Return the (x, y) coordinate for the center point of the cell that contains the specified text.  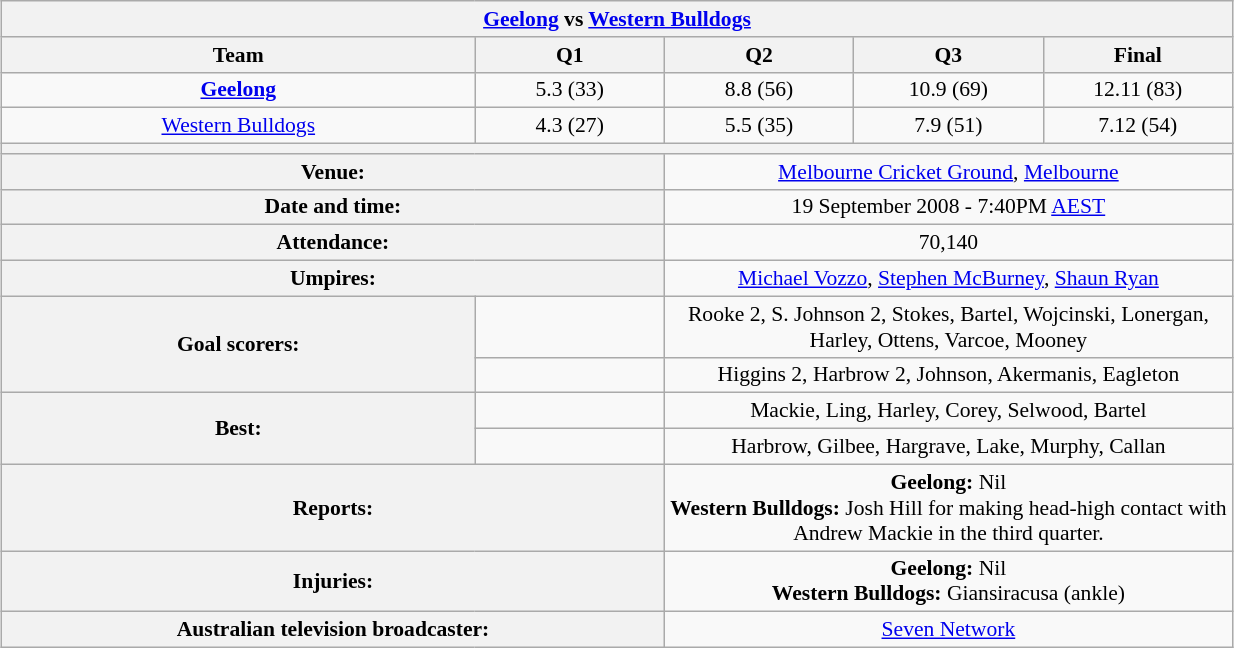
Reports: (334, 508)
Best: (238, 428)
Australian television broadcaster: (334, 630)
Q3 (948, 55)
Melbourne Cricket Ground, Melbourne (948, 172)
Date and time: (334, 207)
8.8 (56) (758, 90)
Geelong: NilWestern Bulldogs: Giansiracusa (ankle) (948, 582)
Mackie, Ling, Harley, Corey, Selwood, Bartel (948, 411)
Team (238, 55)
7.9 (51) (948, 126)
4.3 (27) (570, 126)
10.9 (69) (948, 90)
Geelong (238, 90)
Venue: (334, 172)
Western Bulldogs (238, 126)
Q1 (570, 55)
5.3 (33) (570, 90)
5.5 (35) (758, 126)
Michael Vozzo, Stephen McBurney, Shaun Ryan (948, 279)
Umpires: (334, 279)
Injuries: (334, 582)
19 September 2008 - 7:40PM AEST (948, 207)
Geelong: NilWestern Bulldogs: Josh Hill for making head-high contact with Andrew Mackie in the third quarter. (948, 508)
70,140 (948, 243)
Rooke 2, S. Johnson 2, Stokes, Bartel, Wojcinski, Lonergan, Harley, Ottens, Varcoe, Mooney (948, 326)
Seven Network (948, 630)
Attendance: (334, 243)
Final (1138, 55)
12.11 (83) (1138, 90)
7.12 (54) (1138, 126)
Harbrow, Gilbee, Hargrave, Lake, Murphy, Callan (948, 447)
Q2 (758, 55)
Goal scorers: (238, 344)
Higgins 2, Harbrow 2, Johnson, Akermanis, Eagleton (948, 375)
Geelong vs Western Bulldogs (618, 19)
